Determine the (x, y) coordinate at the center of the cell enclosing the given text.  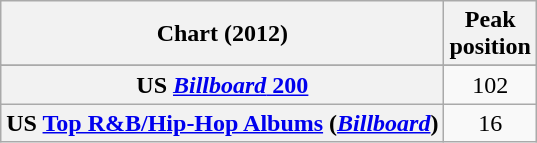
Peakposition (490, 34)
102 (490, 85)
US Top R&B/Hip-Hop Albums (Billboard) (222, 123)
Chart (2012) (222, 34)
US Billboard 200 (222, 85)
16 (490, 123)
